Return (X, Y) of the center of cell containing provided text 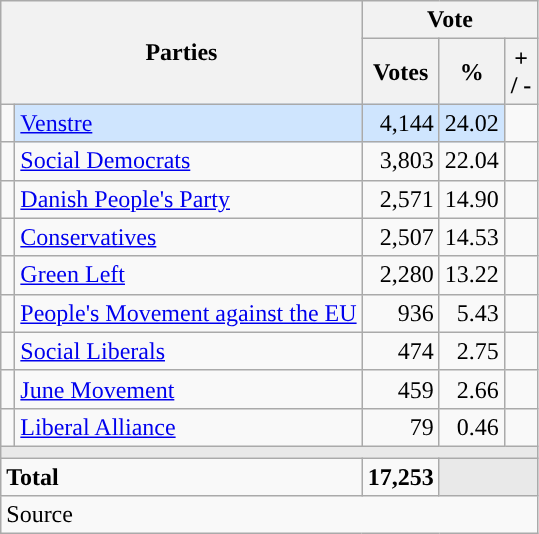
13.22 (472, 275)
474 (400, 351)
June Movement (188, 389)
Conservatives (188, 237)
22.04 (472, 161)
2,507 (400, 237)
People's Movement against the EU (188, 313)
+ / - (521, 72)
Parties (182, 52)
Danish People's Party (188, 199)
Venstre (188, 123)
79 (400, 427)
Source (270, 515)
% (472, 72)
2.75 (472, 351)
14.90 (472, 199)
2,571 (400, 199)
14.53 (472, 237)
3,803 (400, 161)
2.66 (472, 389)
4,144 (400, 123)
17,253 (400, 477)
Votes (400, 72)
Vote (450, 20)
936 (400, 313)
Total (182, 477)
0.46 (472, 427)
459 (400, 389)
Liberal Alliance (188, 427)
24.02 (472, 123)
Green Left (188, 275)
2,280 (400, 275)
Social Democrats (188, 161)
Social Liberals (188, 351)
5.43 (472, 313)
